Determine the (X, Y) coordinate at the center of the cell enclosing the given text.  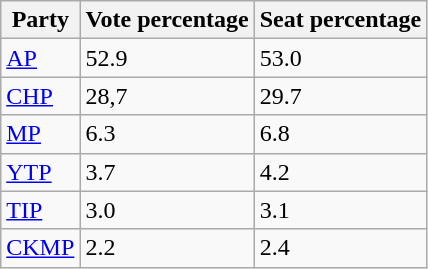
3.1 (340, 210)
CHP (40, 96)
Seat percentage (340, 20)
MP (40, 134)
3.7 (167, 172)
29.7 (340, 96)
6.3 (167, 134)
3.0 (167, 210)
6.8 (340, 134)
52.9 (167, 58)
4.2 (340, 172)
YTP (40, 172)
2.4 (340, 248)
Vote percentage (167, 20)
2.2 (167, 248)
CKMP (40, 248)
AP (40, 58)
Party (40, 20)
53.0 (340, 58)
28,7 (167, 96)
TIP (40, 210)
